Determine the [X, Y] coordinate at the center of the cell enclosing the given text.  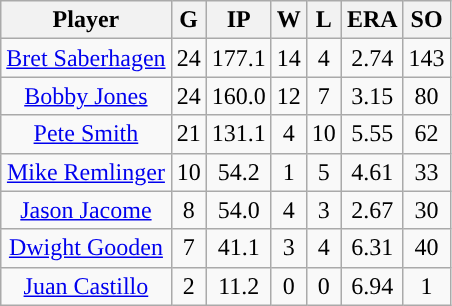
143 [426, 58]
2.67 [372, 210]
3.15 [372, 96]
14 [288, 58]
Mike Remlinger [86, 172]
160.0 [238, 96]
Dwight Gooden [86, 248]
Player [86, 20]
ERA [372, 20]
2.74 [372, 58]
IP [238, 20]
6.94 [372, 286]
33 [426, 172]
Juan Castillo [86, 286]
177.1 [238, 58]
Bobby Jones [86, 96]
54.0 [238, 210]
Bret Saberhagen [86, 58]
21 [188, 134]
4.61 [372, 172]
SO [426, 20]
30 [426, 210]
54.2 [238, 172]
Pete Smith [86, 134]
131.1 [238, 134]
Jason Jacome [86, 210]
41.1 [238, 248]
2 [188, 286]
5.55 [372, 134]
11.2 [238, 286]
L [324, 20]
12 [288, 96]
80 [426, 96]
G [188, 20]
W [288, 20]
40 [426, 248]
8 [188, 210]
6.31 [372, 248]
5 [324, 172]
62 [426, 134]
